Detect which cell encompasses the target text, then output its [X, Y] center coordinate. 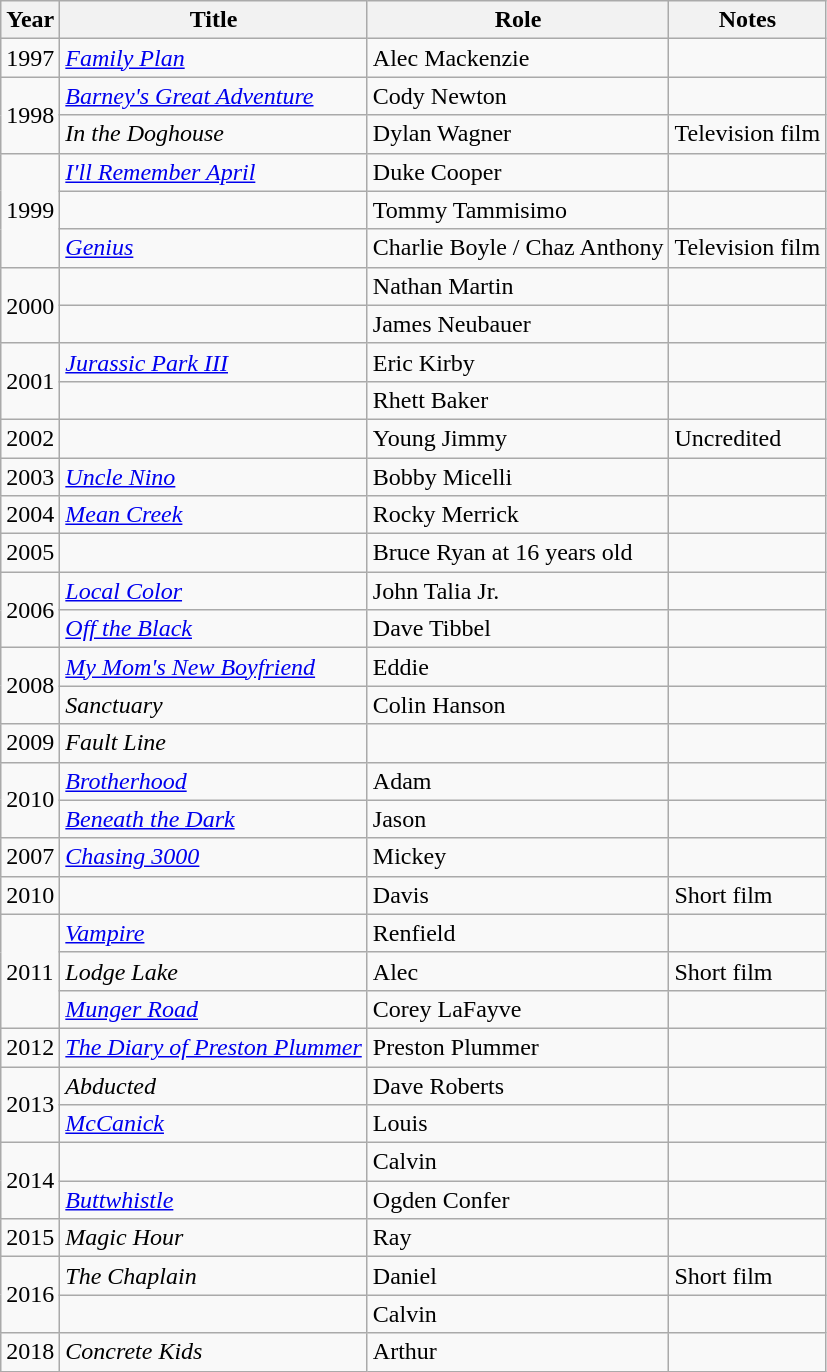
Title [214, 20]
Adam [518, 781]
In the Doghouse [214, 134]
2003 [30, 477]
2006 [30, 610]
2013 [30, 1104]
Davis [518, 895]
2014 [30, 1181]
Brotherhood [214, 781]
2007 [30, 857]
Daniel [518, 1276]
Jurassic Park III [214, 362]
Concrete Kids [214, 1352]
James Neubauer [518, 324]
Dylan Wagner [518, 134]
Munger Road [214, 1009]
Mean Creek [214, 515]
Colin Hanson [518, 705]
Uncredited [748, 438]
Rocky Merrick [518, 515]
Charlie Boyle / Chaz Anthony [518, 248]
Mickey [518, 857]
2016 [30, 1295]
1998 [30, 115]
2015 [30, 1238]
Off the Black [214, 629]
Tommy Tammisimo [518, 210]
2001 [30, 381]
2002 [30, 438]
Bobby Micelli [518, 477]
Renfield [518, 933]
2005 [30, 553]
Beneath the Dark [214, 819]
Young Jimmy [518, 438]
John Talia Jr. [518, 591]
Notes [748, 20]
Corey LaFayve [518, 1009]
2000 [30, 305]
Uncle Nino [214, 477]
2011 [30, 971]
McCanick [214, 1124]
Bruce Ryan at 16 years old [518, 553]
The Chaplain [214, 1276]
Dave Tibbel [518, 629]
Fault Line [214, 743]
Eddie [518, 667]
Family Plan [214, 58]
Role [518, 20]
Alec [518, 971]
Vampire [214, 933]
Year [30, 20]
Lodge Lake [214, 971]
Ray [518, 1238]
Dave Roberts [518, 1085]
Magic Hour [214, 1238]
Barney's Great Adventure [214, 96]
The Diary of Preston Plummer [214, 1047]
Buttwhistle [214, 1200]
My Mom's New Boyfriend [214, 667]
Genius [214, 248]
2012 [30, 1047]
Eric Kirby [518, 362]
Sanctuary [214, 705]
Alec Mackenzie [518, 58]
Chasing 3000 [214, 857]
Preston Plummer [518, 1047]
2018 [30, 1352]
Nathan Martin [518, 286]
Abducted [214, 1085]
Louis [518, 1124]
2008 [30, 686]
Arthur [518, 1352]
Rhett Baker [518, 400]
Ogden Confer [518, 1200]
I'll Remember April [214, 172]
2009 [30, 743]
Duke Cooper [518, 172]
2004 [30, 515]
Local Color [214, 591]
Jason [518, 819]
Cody Newton [518, 96]
1999 [30, 210]
1997 [30, 58]
